Locate the cell with the specified text and output its (X, Y) center coordinate. 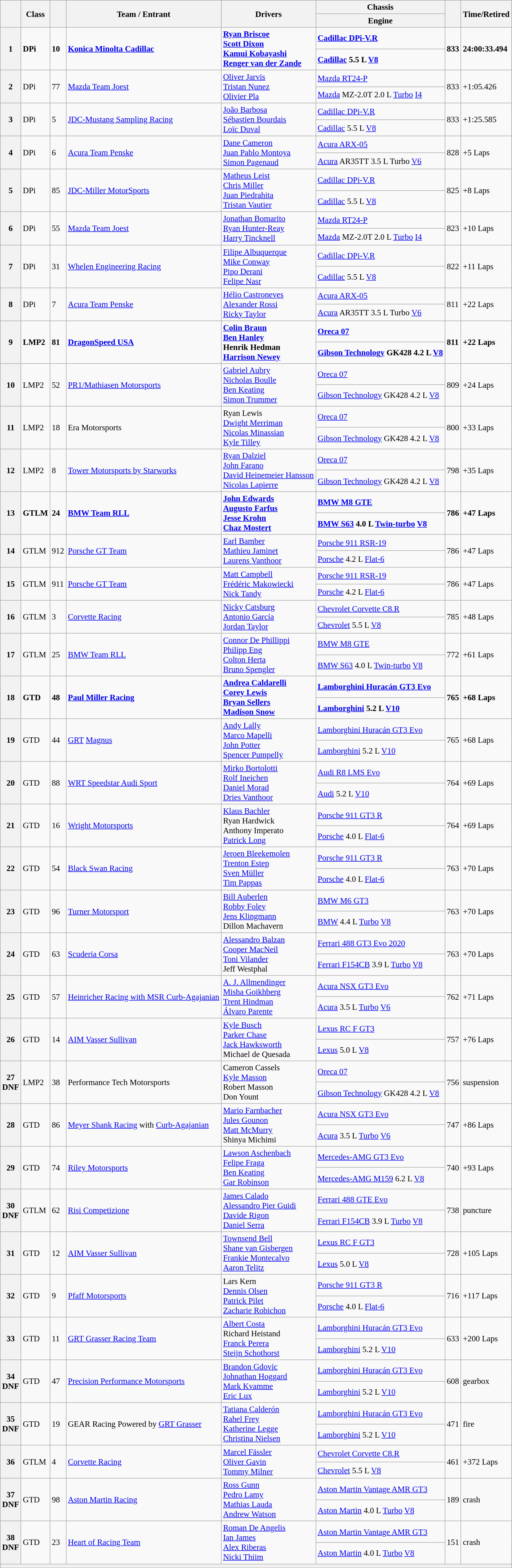
+61 Laps (486, 655)
Chassis (380, 7)
98 (58, 1500)
Cameron Cassels Kyle Masson Robert Masson Don Yount (268, 1083)
Wright Motorsports (143, 826)
32 (11, 1296)
74 (58, 1168)
Ryan Lewis Dwight Merriman Nicolas Minassian Kyle Tilley (268, 427)
24:00:33.494 (486, 49)
Precision Performance Motorsports (143, 1382)
BMW M6 GT3 (380, 900)
Andy Lally Marco Mapelli John Potter Spencer Pumpelly (268, 740)
Brandon Gdovic Johnathan Hoggard Mark Kvamme Eric Lux (268, 1382)
Pfaff Motorsports (143, 1296)
54 (58, 869)
62 (58, 1210)
BMW 4.4 L Turbo V8 (380, 922)
461 (453, 1462)
Marcel Fässler Oliver Gavin Tommy Milner (268, 1462)
Riley Motorsports (143, 1168)
772 (453, 655)
Heinricher Racing with MSR Curb-Agajanian (143, 997)
38DNF (11, 1542)
785 (453, 617)
1 (11, 49)
WRT Speedstar Audi Sport (143, 783)
608 (453, 1382)
747 (453, 1125)
48 (58, 698)
15 (11, 584)
Mario Farnbacher Jules Gounon Matt McMurry Shinya Michimi (268, 1125)
Ryan Briscoe Scott Dixon Kamui Kobayashi Renger van der Zande (268, 49)
JDC-Mustang Sampling Racing (143, 120)
81 (58, 342)
+76 Laps (486, 1039)
Oliver Jarvis Tristan Nunez Olivier Pla (268, 87)
86 (58, 1125)
13 (11, 513)
38 (58, 1083)
Roman De Angelis Ian James Alex Riberas Nicki Thiim (268, 1542)
+71 Laps (486, 997)
Drivers (268, 14)
GEAR Racing Powered by GRT Grasser (143, 1424)
GRT Magnus (143, 740)
911 (58, 584)
Mirko Bortolotti Rolf Ineichen Daniel Morad Dries Vanthoor (268, 783)
+1:25.585 (486, 120)
63 (58, 954)
762 (453, 997)
809 (453, 385)
Tower Motorsports by Starworks (143, 471)
Hélio Castroneves Alexander Rossi Ricky Taylor (268, 304)
+33 Laps (486, 427)
738 (453, 1210)
Matt Campbell Frédéric Makowiecki Nick Tandy (268, 584)
Black Swan Racing (143, 869)
Albert Costa Richard Heistand Franck Perera Steijn Schothorst (268, 1338)
633 (453, 1338)
+11 Laps (486, 267)
Performance Tech Motorsports (143, 1083)
822 (453, 267)
Matheus Leist Chris Miller Juan Piedrahita Tristan Vautier (268, 191)
Time/Retired (486, 14)
85 (58, 191)
John Edwards Augusto Farfus Jesse Krohn Chaz Mostert (268, 513)
716 (453, 1296)
Gabriel Aubry Nicholas Boulle Ben Keating Simon Trummer (268, 385)
33 (11, 1338)
55 (58, 228)
740 (453, 1168)
189 (453, 1500)
+5 Laps (486, 153)
77 (58, 87)
+10 Laps (486, 228)
A. J. Allmendinger Misha Goikhberg Trent Hindman Álvaro Parente (268, 997)
+35 Laps (486, 471)
Jonathan Bomarito Ryan Hunter-Reay Harry Tincknell (268, 228)
471 (453, 1424)
37DNF (11, 1500)
151 (453, 1542)
798 (453, 471)
Filipe Albuquerque Mike Conway Pipo Derani Felipe Nasr (268, 267)
Connor De Phillippi Philipp Eng Colton Herta Bruno Spengler (268, 655)
gearbox (486, 1382)
28 (11, 1125)
47 (58, 1382)
+105 Laps (486, 1253)
+93 Laps (486, 1168)
756 (453, 1083)
+117 Laps (486, 1296)
Nicky Catsburg Antonio García Jordan Taylor (268, 617)
Bill Auberlen Robby Foley Jens Klingmann Dillon Machavern (268, 911)
757 (453, 1039)
Ferrari 488 GT3 Evo 2020 (380, 943)
Lars Kern Dennis Olsen Patrick Pilet Zacharie Robichon (268, 1296)
Townsend Bell Shane van Gisbergen Frankie Montecalvo Aaron Telitz (268, 1253)
Alessandro Balzan Cooper MacNeil Toni Vilander Jeff Westphal (268, 954)
+24 Laps (486, 385)
Turner Motorsport (143, 911)
Audi R8 LMS Evo (380, 772)
20 (11, 783)
+8 Laps (486, 191)
29 (11, 1168)
Era Motorsports (143, 427)
52 (58, 385)
Earl Bamber Mathieu Jaminet Laurens Vanthoor (268, 551)
Kyle Busch Parker Chase Jack Hawksworth Michael de Quesada (268, 1039)
Ross Gunn Pedro Lamy Mathias Lauda Andrew Watson (268, 1500)
Engine (380, 21)
Lawson Aschenbach Felipe Fraga Ben Keating Gar Robinson (268, 1168)
Mercedes-AMG M159 6.2 L V8 (380, 1178)
Dane Cameron Juan Pablo Montoya Simon Pagenaud (268, 153)
Aston Martin Racing (143, 1500)
Risi Competizione (143, 1210)
17 (11, 655)
Audi 5.2 L V10 (380, 794)
Ferrari 488 GTE Evo (380, 1199)
21 (11, 826)
JDC-Miller MotorSports (143, 191)
27DNF (11, 1083)
825 (453, 191)
30DNF (11, 1210)
2 (11, 87)
828 (453, 153)
Class (35, 14)
puncture (486, 1210)
Heart of Racing Team (143, 1542)
Team / Entrant (143, 14)
36 (11, 1462)
+48 Laps (486, 617)
96 (58, 911)
+200 Laps (486, 1338)
PR1/Mathiasen Motorsports (143, 385)
Klaus Bachler Ryan Hardwick Anthony Imperato Patrick Long (268, 826)
57 (58, 997)
823 (453, 228)
Ryan Dalziel John Farano David Heinemeier Hansson Nicolas Lapierre (268, 471)
+86 Laps (486, 1125)
34DNF (11, 1382)
800 (453, 427)
Konica Minolta Cadillac (143, 49)
suspension (486, 1083)
João Barbosa Sébastien Bourdais Loïc Duval (268, 120)
+372 Laps (486, 1462)
Tatiana Calderón Rahel Frey Katherine Legge Christina Nielsen (268, 1424)
35DNF (11, 1424)
James Calado Alessandro Pier Guidi Davide Rigon Daniel Serra (268, 1210)
Mercedes-AMG GT3 Evo (380, 1157)
DragonSpeed USA (143, 342)
Meyer Shank Racing with Curb-Agajanian (143, 1125)
GRT Grasser Racing Team (143, 1338)
Paul Miller Racing (143, 698)
Scuderia Corsa (143, 954)
Colin Braun Ben Hanley Henrik Hedman Harrison Newey (268, 342)
fire (486, 1424)
Whelen Engineering Racing (143, 267)
Jeroen Bleekemolen Trenton Estep Sven Müller Tim Pappas (268, 869)
Andrea Caldarelli Corey Lewis Bryan Sellers Madison Snow (268, 698)
26 (11, 1039)
912 (58, 551)
22 (11, 869)
44 (58, 740)
88 (58, 783)
+1:05.426 (486, 87)
728 (453, 1253)
